Output the (X, Y) coordinate of the center of the cell containing the given text.  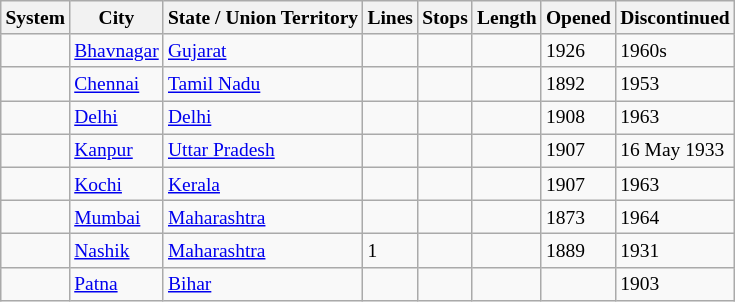
Kerala (262, 184)
Discontinued (676, 18)
Patna (117, 284)
City (117, 18)
16 May 1933 (676, 150)
1964 (676, 216)
1926 (578, 50)
Mumbai (117, 216)
Lines (390, 18)
1953 (676, 84)
Stops (446, 18)
1873 (578, 216)
Opened (578, 18)
Bihar (262, 284)
Bhavnagar (117, 50)
1960s (676, 50)
Length (506, 18)
1903 (676, 284)
Nashik (117, 250)
System (36, 18)
State / Union Territory (262, 18)
Tamil Nadu (262, 84)
1 (390, 250)
Kanpur (117, 150)
1908 (578, 118)
Chennai (117, 84)
1931 (676, 250)
Kochi (117, 184)
1892 (578, 84)
Gujarat (262, 50)
Uttar Pradesh (262, 150)
1889 (578, 250)
